For the text-containing cell, return its midpoint in (x, y) coordinate format. 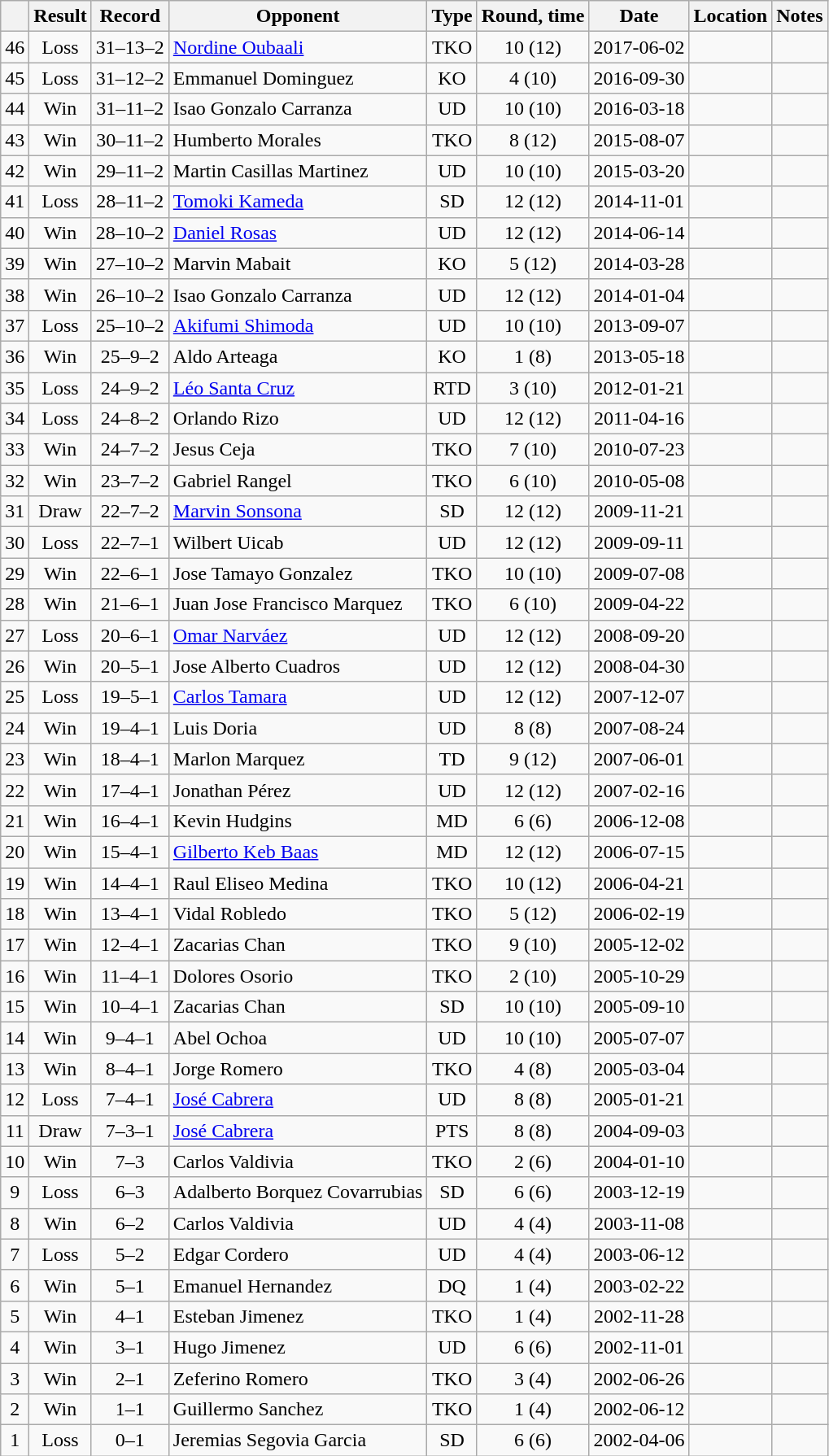
2 (10) (533, 976)
43 (15, 140)
22–6–1 (130, 573)
6–3 (130, 1192)
Emanuel Hernandez (298, 1285)
24–7–2 (130, 450)
23 (15, 759)
Adalberto Borquez Covarrubias (298, 1192)
Esteban Jimenez (298, 1316)
20–6–1 (130, 635)
2002-06-12 (639, 1410)
Zeferino Romero (298, 1379)
25 (15, 697)
28–11–2 (130, 202)
Marvin Sonsona (298, 512)
2005-12-02 (639, 945)
2009-11-21 (639, 512)
4 (10) (533, 78)
1–1 (130, 1410)
2003-02-22 (639, 1285)
2016-09-30 (639, 78)
2002-06-26 (639, 1379)
14 (15, 1038)
11 (15, 1131)
2004-01-10 (639, 1162)
2005-10-29 (639, 976)
Notes (800, 16)
Jesus Ceja (298, 450)
Vidal Robledo (298, 914)
2014-01-04 (639, 294)
23–7–2 (130, 481)
3 (4) (533, 1379)
17 (15, 945)
33 (15, 450)
Gilberto Keb Baas (298, 852)
Humberto Morales (298, 140)
2002-11-01 (639, 1347)
2009-09-11 (639, 543)
46 (15, 47)
Marlon Marquez (298, 759)
2009-04-22 (639, 604)
Luis Doria (298, 728)
13–4–1 (130, 914)
26 (15, 666)
Date (639, 16)
Juan Jose Francisco Marquez (298, 604)
2003-12-19 (639, 1192)
45 (15, 78)
7–3–1 (130, 1131)
Emmanuel Dominguez (298, 78)
7 (10) (533, 450)
29–11–2 (130, 171)
27 (15, 635)
Jose Alberto Cuadros (298, 666)
2006-07-15 (639, 852)
15 (15, 1007)
16 (15, 976)
2010-05-08 (639, 481)
8 (15, 1223)
Léo Santa Cruz (298, 388)
44 (15, 109)
9 (15, 1192)
2006-12-08 (639, 821)
10–4–1 (130, 1007)
41 (15, 202)
5 (15, 1316)
2003-06-12 (639, 1254)
6 (15, 1285)
2012-01-21 (639, 388)
Marvin Mabait (298, 264)
4 (15, 1347)
1 (8) (533, 356)
2005-09-10 (639, 1007)
5–1 (130, 1285)
27–10–2 (130, 264)
3–1 (130, 1347)
19–5–1 (130, 697)
2013-05-18 (639, 356)
9–4–1 (130, 1038)
24–9–2 (130, 388)
2009-07-08 (639, 573)
Carlos Tamara (298, 697)
18 (15, 914)
9 (10) (533, 945)
2004-09-03 (639, 1131)
Hugo Jimenez (298, 1347)
17–4–1 (130, 790)
2007-02-16 (639, 790)
24 (15, 728)
4–1 (130, 1316)
2015-08-07 (639, 140)
1 (15, 1441)
8 (12) (533, 140)
DQ (452, 1285)
Jose Tamayo Gonzalez (298, 573)
13 (15, 1069)
3 (10) (533, 388)
Nordine Oubaali (298, 47)
2014-06-14 (639, 233)
28 (15, 604)
2017-06-02 (639, 47)
25–10–2 (130, 325)
Edgar Cordero (298, 1254)
5–2 (130, 1254)
Tomoki Kameda (298, 202)
4 (8) (533, 1069)
37 (15, 325)
Aldo Arteaga (298, 356)
21–6–1 (130, 604)
Orlando Rizo (298, 419)
10 (15, 1162)
2010-07-23 (639, 450)
32 (15, 481)
0–1 (130, 1441)
Kevin Hudgins (298, 821)
7 (15, 1254)
11–4–1 (130, 976)
31 (15, 512)
Record (130, 16)
2016-03-18 (639, 109)
Type (452, 16)
2007-08-24 (639, 728)
Daniel Rosas (298, 233)
7–4–1 (130, 1100)
8–4–1 (130, 1069)
12–4–1 (130, 945)
31–12–2 (130, 78)
Guillermo Sanchez (298, 1410)
2008-04-30 (639, 666)
28–10–2 (130, 233)
30–11–2 (130, 140)
3 (15, 1379)
2 (15, 1410)
RTD (452, 388)
2002-04-06 (639, 1441)
22–7–1 (130, 543)
2005-07-07 (639, 1038)
15–4–1 (130, 852)
Gabriel Rangel (298, 481)
2014-11-01 (639, 202)
18–4–1 (130, 759)
30 (15, 543)
35 (15, 388)
2007-06-01 (639, 759)
2006-04-21 (639, 883)
Akifumi Shimoda (298, 325)
Omar Narváez (298, 635)
2011-04-16 (639, 419)
24–8–2 (130, 419)
TD (452, 759)
9 (12) (533, 759)
2015-03-20 (639, 171)
Location (731, 16)
14–4–1 (130, 883)
2–1 (130, 1379)
Jorge Romero (298, 1069)
31–13–2 (130, 47)
2008-09-20 (639, 635)
Opponent (298, 16)
22 (15, 790)
2014-03-28 (639, 264)
Martin Casillas Martinez (298, 171)
2005-03-04 (639, 1069)
19 (15, 883)
31–11–2 (130, 109)
39 (15, 264)
PTS (452, 1131)
42 (15, 171)
38 (15, 294)
Wilbert Uicab (298, 543)
40 (15, 233)
2013-09-07 (639, 325)
Jonathan Pérez (298, 790)
Raul Eliseo Medina (298, 883)
6–2 (130, 1223)
12 (15, 1100)
Round, time (533, 16)
Result (60, 16)
Abel Ochoa (298, 1038)
25–9–2 (130, 356)
2007-12-07 (639, 697)
19–4–1 (130, 728)
20 (15, 852)
2003-11-08 (639, 1223)
21 (15, 821)
29 (15, 573)
16–4–1 (130, 821)
2005-01-21 (639, 1100)
22–7–2 (130, 512)
26–10–2 (130, 294)
2 (6) (533, 1162)
34 (15, 419)
2006-02-19 (639, 914)
20–5–1 (130, 666)
2002-11-28 (639, 1316)
Jeremias Segovia Garcia (298, 1441)
7–3 (130, 1162)
36 (15, 356)
Dolores Osorio (298, 976)
